Extract the [x, y] coordinate from the center of the cell holding the provided text.  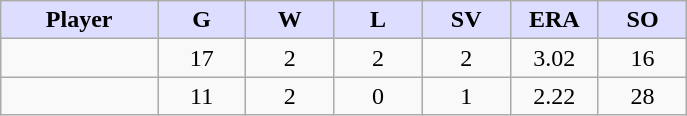
SO [642, 20]
Player [80, 20]
G [202, 20]
0 [378, 96]
ERA [554, 20]
2.22 [554, 96]
W [290, 20]
16 [642, 58]
3.02 [554, 58]
1 [466, 96]
SV [466, 20]
L [378, 20]
11 [202, 96]
17 [202, 58]
28 [642, 96]
